Output the (x, y) coordinate of the center of the cell containing the given text.  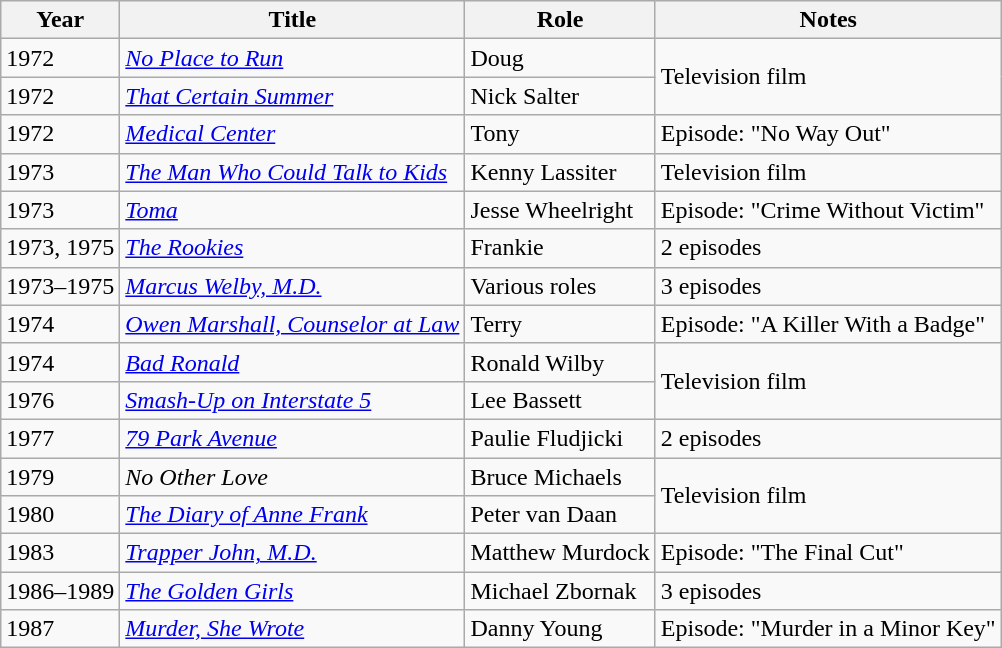
Kenny Lassiter (560, 172)
The Man Who Could Talk to Kids (292, 172)
Episode: "A Killer With a Badge" (828, 324)
Michael Zbornak (560, 591)
Toma (292, 210)
Various roles (560, 286)
Paulie Fludjicki (560, 438)
Notes (828, 20)
Episode: "Crime Without Victim" (828, 210)
Jesse Wheelright (560, 210)
That Certain Summer (292, 96)
Episode: "The Final Cut" (828, 553)
No Other Love (292, 477)
Bad Ronald (292, 362)
Medical Center (292, 134)
1987 (60, 629)
1980 (60, 515)
Nick Salter (560, 96)
Danny Young (560, 629)
1977 (60, 438)
79 Park Avenue (292, 438)
Owen Marshall, Counselor at Law (292, 324)
Matthew Murdock (560, 553)
1973, 1975 (60, 248)
1973–1975 (60, 286)
Episode: "No Way Out" (828, 134)
1979 (60, 477)
Smash-Up on Interstate 5 (292, 400)
No Place to Run (292, 58)
The Golden Girls (292, 591)
Role (560, 20)
The Rookies (292, 248)
Doug (560, 58)
The Diary of Anne Frank (292, 515)
Peter van Daan (560, 515)
Year (60, 20)
Title (292, 20)
Murder, She Wrote (292, 629)
1986–1989 (60, 591)
Trapper John, M.D. (292, 553)
1976 (60, 400)
1983 (60, 553)
Marcus Welby, M.D. (292, 286)
Tony (560, 134)
Frankie (560, 248)
Terry (560, 324)
Bruce Michaels (560, 477)
Ronald Wilby (560, 362)
Lee Bassett (560, 400)
Episode: "Murder in a Minor Key" (828, 629)
